Output the (x, y) coordinate of the center of the cell containing the given text.  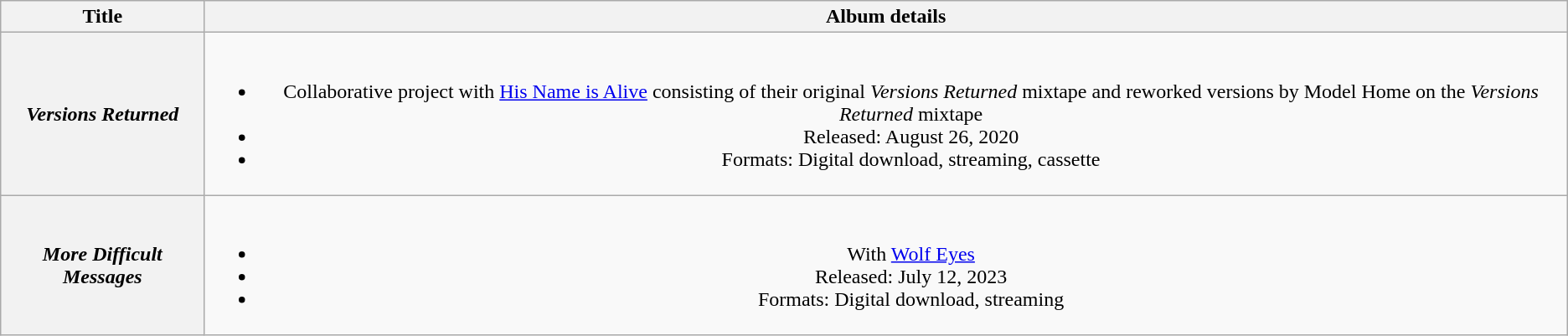
Title (102, 17)
Album details (886, 17)
Versions Returned (102, 114)
With Wolf EyesReleased: July 12, 2023Formats: Digital download, streaming (886, 265)
More Difficult Messages (102, 265)
